Capture the cell that displays the provided text and extract its [x, y] central coordinate. 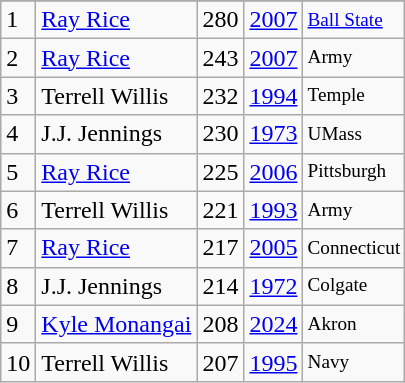
Colgate [354, 286]
214 [220, 286]
4 [18, 134]
1972 [274, 286]
243 [220, 58]
Ball State [354, 20]
1993 [274, 210]
10 [18, 362]
Temple [354, 96]
3 [18, 96]
8 [18, 286]
225 [220, 172]
217 [220, 248]
Connecticut [354, 248]
2 [18, 58]
UMass [354, 134]
9 [18, 324]
1994 [274, 96]
207 [220, 362]
1973 [274, 134]
1995 [274, 362]
Navy [354, 362]
2024 [274, 324]
280 [220, 20]
221 [220, 210]
Pittsburgh [354, 172]
232 [220, 96]
5 [18, 172]
2006 [274, 172]
1 [18, 20]
208 [220, 324]
Kyle Monangai [116, 324]
6 [18, 210]
2005 [274, 248]
7 [18, 248]
230 [220, 134]
Akron [354, 324]
